Find where the given text appears and provide that cell's center as (X, Y) coordinate. 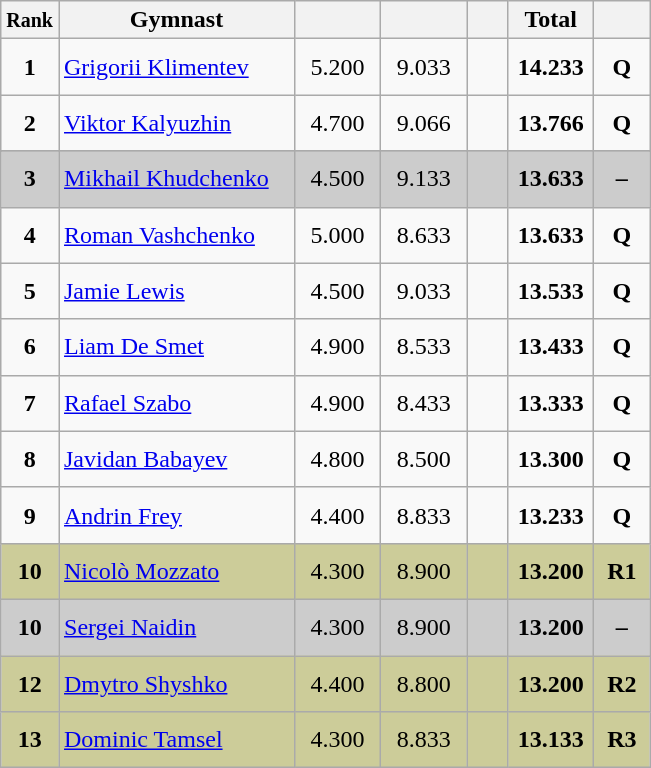
9.066 (424, 123)
5.000 (338, 235)
13.133 (551, 740)
2 (30, 123)
8.500 (424, 459)
8.633 (424, 235)
Grigorii Klimentev (176, 67)
13.766 (551, 123)
13 (30, 740)
7 (30, 403)
Mikhail Khudchenko (176, 179)
13.233 (551, 515)
Roman Vashchenko (176, 235)
6 (30, 347)
9 (30, 515)
13.300 (551, 459)
Javidan Babayev (176, 459)
13.433 (551, 347)
13.333 (551, 403)
Rafael Szabo (176, 403)
12 (30, 684)
8.800 (424, 684)
Liam De Smet (176, 347)
Sergei Naidin (176, 627)
R2 (622, 684)
R1 (622, 571)
Jamie Lewis (176, 291)
4 (30, 235)
R3 (622, 740)
5 (30, 291)
Dmytro Shyshko (176, 684)
Rank (30, 20)
1 (30, 67)
8.433 (424, 403)
13.533 (551, 291)
8 (30, 459)
9.133 (424, 179)
3 (30, 179)
5.200 (338, 67)
14.233 (551, 67)
Total (551, 20)
Gymnast (176, 20)
Andrin Frey (176, 515)
Dominic Tamsel (176, 740)
Nicolò Mozzato (176, 571)
4.800 (338, 459)
Viktor Kalyuzhin (176, 123)
4.700 (338, 123)
8.533 (424, 347)
